Scan for the cell matching the given text and deliver its [x, y] coordinate at center. 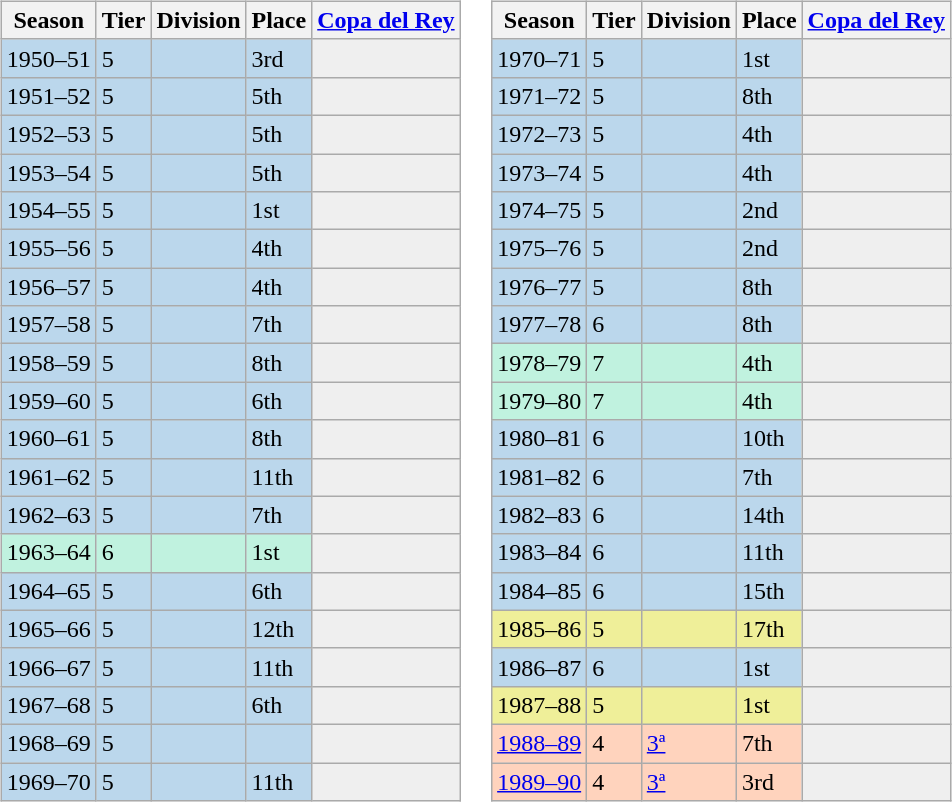
1969–70 [48, 781]
1957–58 [48, 325]
1964–65 [48, 591]
1979–80 [540, 401]
1978–79 [540, 363]
1980–81 [540, 439]
1986–87 [540, 667]
1962–63 [48, 515]
12th [279, 629]
15th [769, 591]
1971–72 [540, 96]
17th [769, 629]
1952–53 [48, 134]
1976–77 [540, 287]
1956–57 [48, 287]
1988–89 [540, 743]
1981–82 [540, 477]
1972–73 [540, 134]
1974–75 [540, 211]
1955–56 [48, 249]
1982–83 [540, 515]
1954–55 [48, 211]
1959–60 [48, 401]
1953–54 [48, 173]
1968–69 [48, 743]
1973–74 [540, 173]
1963–64 [48, 553]
1987–88 [540, 705]
1989–90 [540, 781]
1983–84 [540, 553]
10th [769, 439]
1965–66 [48, 629]
1958–59 [48, 363]
1977–78 [540, 325]
1951–52 [48, 96]
1985–86 [540, 629]
1966–67 [48, 667]
1970–71 [540, 58]
1984–85 [540, 591]
14th [769, 515]
1960–61 [48, 439]
1961–62 [48, 477]
1975–76 [540, 249]
1967–68 [48, 705]
1950–51 [48, 58]
